From the cell containing the given text, extract its center point as (x, y) coordinate. 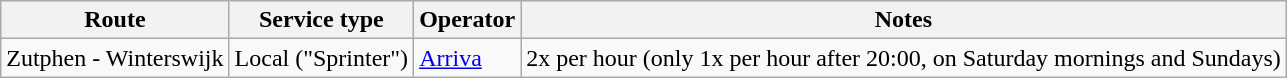
Operator (468, 20)
Local ("Sprinter") (322, 58)
Route (115, 20)
Service type (322, 20)
Zutphen - Winterswijk (115, 58)
Arriva (468, 58)
2x per hour (only 1x per hour after 20:00, on Saturday mornings and Sundays) (904, 58)
Notes (904, 20)
